Identify which cell holds the provided text, then report its [X, Y] central coordinate. 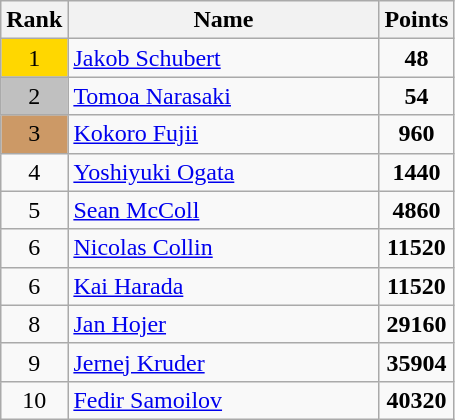
Nicolas Collin [224, 248]
4860 [416, 210]
10 [34, 400]
Kai Harada [224, 286]
5 [34, 210]
1440 [416, 172]
Points [416, 20]
Rank [34, 20]
35904 [416, 362]
40320 [416, 400]
Fedir Samoilov [224, 400]
Sean McColl [224, 210]
29160 [416, 324]
Name [224, 20]
Tomoa Narasaki [224, 96]
Jan Hojer [224, 324]
54 [416, 96]
9 [34, 362]
8 [34, 324]
Kokoro Fujii [224, 134]
48 [416, 58]
4 [34, 172]
Jernej Kruder [224, 362]
2 [34, 96]
3 [34, 134]
960 [416, 134]
Jakob Schubert [224, 58]
1 [34, 58]
Yoshiyuki Ogata [224, 172]
